Determine the [x, y] coordinate at the center of the cell enclosing the given text.  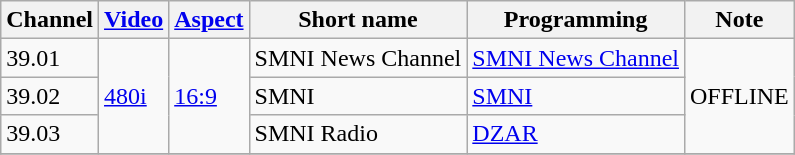
Channel [50, 20]
Video [134, 20]
Short name [358, 20]
16:9 [209, 96]
480i [134, 96]
39.03 [50, 134]
SMNI Radio [358, 134]
OFFLINE [739, 96]
39.01 [50, 58]
Aspect [209, 20]
39.02 [50, 96]
Programming [576, 20]
DZAR [576, 134]
Note [739, 20]
